For the text-containing cell, return its midpoint in [x, y] coordinate format. 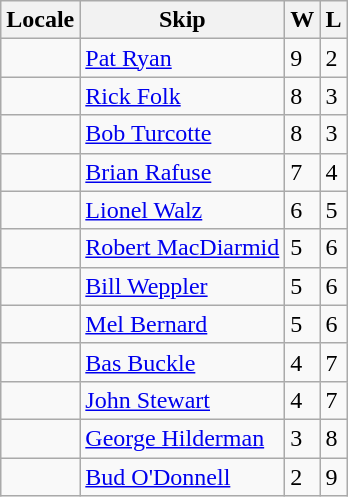
Locale [40, 20]
John Stewart [182, 400]
Bill Weppler [182, 286]
Bob Turcotte [182, 134]
W [302, 20]
Bas Buckle [182, 362]
Rick Folk [182, 96]
Mel Bernard [182, 324]
Brian Rafuse [182, 172]
Lionel Walz [182, 210]
Bud O'Donnell [182, 477]
Skip [182, 20]
Robert MacDiarmid [182, 248]
Pat Ryan [182, 58]
L [334, 20]
George Hilderman [182, 438]
